For the text-containing cell, return its midpoint in (X, Y) coordinate format. 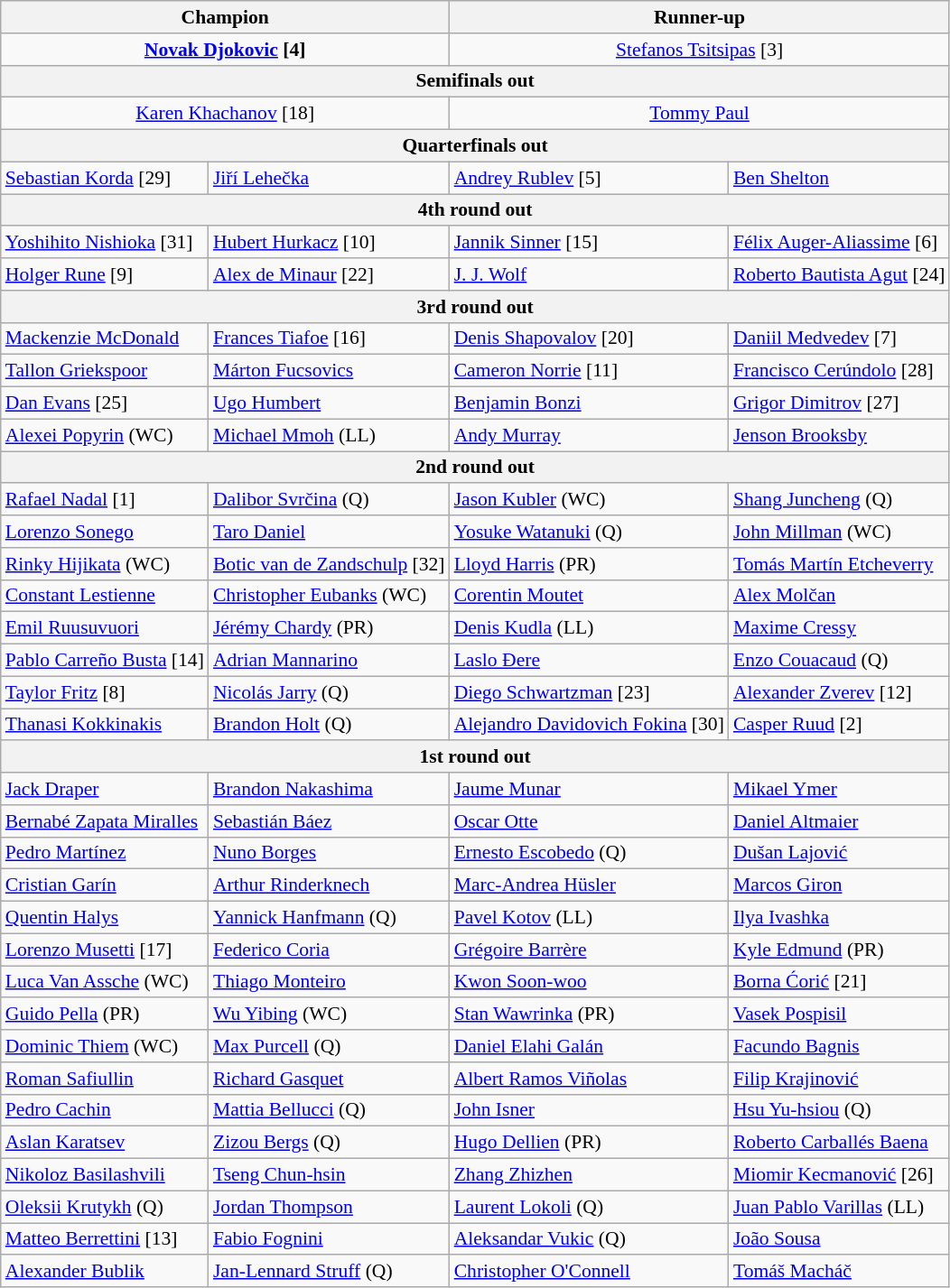
Nuno Borges (329, 853)
Jack Draper (105, 789)
Dan Evans [25] (105, 403)
Fabio Fognini (329, 1239)
Constant Lestienne (105, 596)
J. J. Wolf (589, 274)
João Sousa (840, 1239)
Lloyd Harris (PR) (589, 564)
Semifinals out (475, 81)
Quentin Halys (105, 918)
Nikoloz Basilashvili (105, 1175)
Miomir Kecmanović [26] (840, 1175)
Champion (226, 17)
Nicolás Jarry (Q) (329, 692)
Grigor Dimitrov [27] (840, 403)
Richard Gasquet (329, 1079)
Kwon Soon-woo (589, 982)
Denis Kudla (LL) (589, 628)
Taylor Fritz [8] (105, 692)
Daniel Elahi Galán (589, 1046)
Dalibor Svrčina (Q) (329, 500)
Sebastián Báez (329, 821)
Hubert Hurkacz [10] (329, 243)
Juan Pablo Varillas (LL) (840, 1207)
Jordan Thompson (329, 1207)
3rd round out (475, 307)
Albert Ramos Viñolas (589, 1079)
Grégoire Barrère (589, 950)
Botic van de Zandschulp [32] (329, 564)
Ilya Ivashka (840, 918)
Roberto Bautista Agut [24] (840, 274)
Tommy Paul (700, 114)
Marcos Giron (840, 885)
Taro Daniel (329, 532)
Mackenzie McDonald (105, 338)
Pablo Carreño Busta [14] (105, 661)
Thanasi Kokkinakis (105, 725)
Tomáš Macháč (840, 1272)
Andrey Rublev [5] (589, 178)
Jenson Brooksby (840, 435)
Pedro Cachin (105, 1110)
Karen Khachanov [18] (226, 114)
Enzo Couacaud (Q) (840, 661)
Aslan Karatsev (105, 1143)
Guido Pella (PR) (105, 1015)
Arthur Rinderknech (329, 885)
Andy Murray (589, 435)
Bernabé Zapata Miralles (105, 821)
Dominic Thiem (WC) (105, 1046)
Filip Krajinović (840, 1079)
Brandon Nakashima (329, 789)
Casper Ruud [2] (840, 725)
2nd round out (475, 468)
Pavel Kotov (LL) (589, 918)
Jan-Lennard Struff (Q) (329, 1272)
Stan Wawrinka (PR) (589, 1015)
Adrian Mannarino (329, 661)
Daniil Medvedev [7] (840, 338)
Yosuke Watanuki (Q) (589, 532)
Kyle Edmund (PR) (840, 950)
Alex Molčan (840, 596)
Jérémy Chardy (PR) (329, 628)
Alexei Popyrin (WC) (105, 435)
Yoshihito Nishioka [31] (105, 243)
Alexander Zverev [12] (840, 692)
Max Purcell (Q) (329, 1046)
Ugo Humbert (329, 403)
Lorenzo Sonego (105, 532)
Marc-Andrea Hüsler (589, 885)
Runner-up (700, 17)
Thiago Monteiro (329, 982)
Corentin Moutet (589, 596)
Oleksii Krutykh (Q) (105, 1207)
Roberto Carballés Baena (840, 1143)
Jannik Sinner [15] (589, 243)
Jason Kubler (WC) (589, 500)
Tallon Griekspoor (105, 371)
John Millman (WC) (840, 532)
Quarterfinals out (475, 146)
Yannick Hanfmann (Q) (329, 918)
Mattia Bellucci (Q) (329, 1110)
Wu Yibing (WC) (329, 1015)
Zhang Zhizhen (589, 1175)
Zizou Bergs (Q) (329, 1143)
Borna Ćorić [21] (840, 982)
Lorenzo Musetti [17] (105, 950)
Alexander Bublik (105, 1272)
Shang Juncheng (Q) (840, 500)
Maxime Cressy (840, 628)
Frances Tiafoe [16] (329, 338)
Cristian Garín (105, 885)
Hsu Yu-hsiou (Q) (840, 1110)
Jaume Munar (589, 789)
Vasek Pospisil (840, 1015)
Benjamin Bonzi (589, 403)
Laurent Lokoli (Q) (589, 1207)
Roman Safiullin (105, 1079)
Tseng Chun-hsin (329, 1175)
Ernesto Escobedo (Q) (589, 853)
Luca Van Assche (WC) (105, 982)
Dušan Lajović (840, 853)
Pedro Martínez (105, 853)
Brandon Holt (Q) (329, 725)
Alex de Minaur [22] (329, 274)
Félix Auger-Aliassime [6] (840, 243)
Sebastian Korda [29] (105, 178)
Facundo Bagnis (840, 1046)
John Isner (589, 1110)
Alejandro Davidovich Fokina [30] (589, 725)
Rafael Nadal [1] (105, 500)
1st round out (475, 757)
Stefanos Tsitsipas [3] (700, 50)
Jiří Lehečka (329, 178)
Laslo Đere (589, 661)
Daniel Altmaier (840, 821)
Oscar Otte (589, 821)
Mikael Ymer (840, 789)
Holger Rune [9] (105, 274)
Ben Shelton (840, 178)
Hugo Dellien (PR) (589, 1143)
Cameron Norrie [11] (589, 371)
Denis Shapovalov [20] (589, 338)
Federico Coria (329, 950)
Francisco Cerúndolo [28] (840, 371)
Christopher O'Connell (589, 1272)
Matteo Berrettini [13] (105, 1239)
Tomás Martín Etcheverry (840, 564)
4th round out (475, 210)
Michael Mmoh (LL) (329, 435)
Emil Ruusuvuori (105, 628)
Márton Fucsovics (329, 371)
Rinky Hijikata (WC) (105, 564)
Diego Schwartzman [23] (589, 692)
Aleksandar Vukic (Q) (589, 1239)
Christopher Eubanks (WC) (329, 596)
Novak Djokovic [4] (226, 50)
